Identify which cell holds the provided text, then report its (x, y) central coordinate. 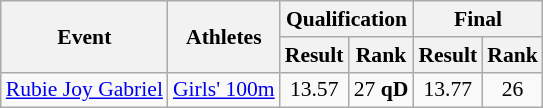
27 qD (382, 90)
13.57 (314, 90)
Girls' 100m (224, 90)
Rubie Joy Gabriel (84, 90)
Final (478, 19)
26 (512, 90)
13.77 (448, 90)
Event (84, 36)
Qualification (347, 19)
Athletes (224, 36)
